Capture the cell that displays the provided text and extract its (X, Y) central coordinate. 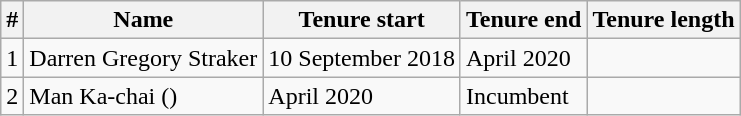
Tenure start (362, 20)
Tenure end (523, 20)
Name (144, 20)
Man Ka-chai () (144, 96)
Tenure length (664, 20)
Darren Gregory Straker (144, 58)
1 (12, 58)
2 (12, 96)
Incumbent (523, 96)
# (12, 20)
10 September 2018 (362, 58)
